Find where the given text appears and provide that cell's center as (X, Y) coordinate. 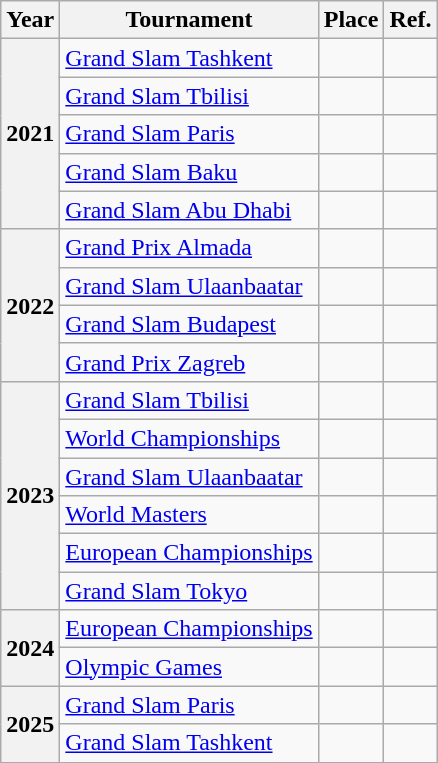
Grand Prix Zagreb (189, 362)
Grand Slam Tokyo (189, 591)
Place (351, 20)
Tournament (189, 20)
Grand Slam Baku (189, 172)
Grand Prix Almada (189, 248)
Olympic Games (189, 667)
2022 (30, 305)
Grand Slam Abu Dhabi (189, 210)
Year (30, 20)
World Championships (189, 438)
Ref. (410, 20)
World Masters (189, 515)
2025 (30, 724)
2024 (30, 648)
2021 (30, 134)
2023 (30, 495)
Grand Slam Budapest (189, 324)
